Return the [x, y] coordinate for the center point of the cell that contains the specified text.  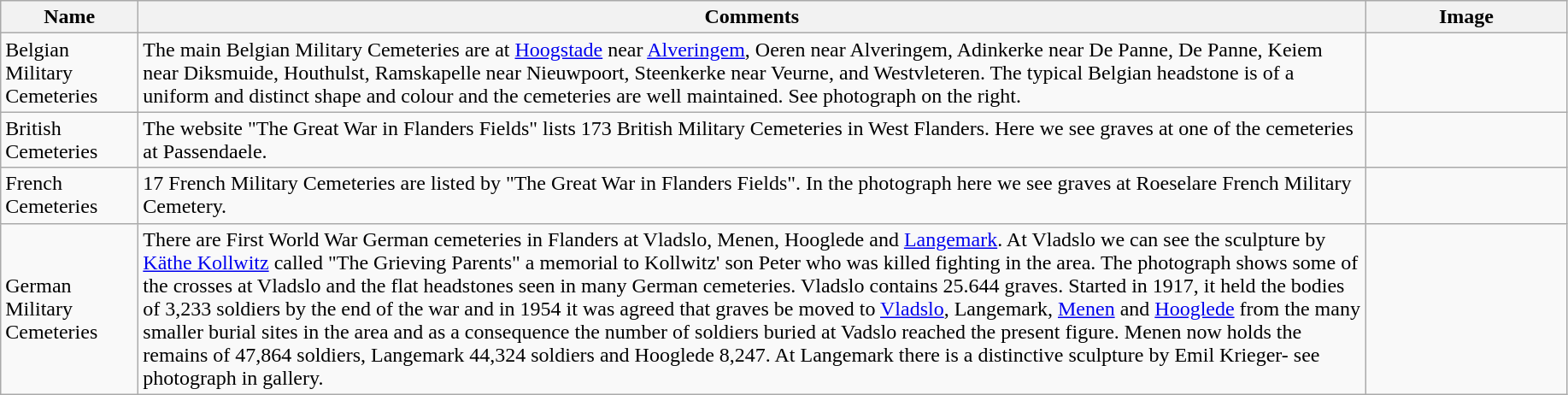
Image [1466, 17]
British Cemeteries [70, 140]
Belgian Military Cemeteries [70, 73]
Name [70, 17]
German Military Cemeteries [70, 309]
French Cemeteries [70, 195]
Comments [752, 17]
